Extract the [X, Y] coordinate from the center of the cell holding the provided text.  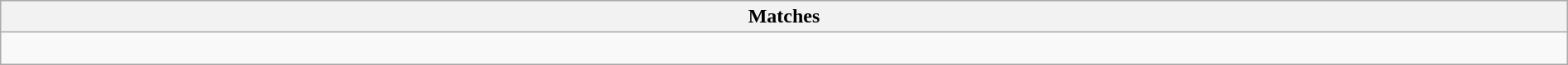
Matches [784, 17]
